Search for the cell housing the specified text and yield its [x, y] center coordinate. 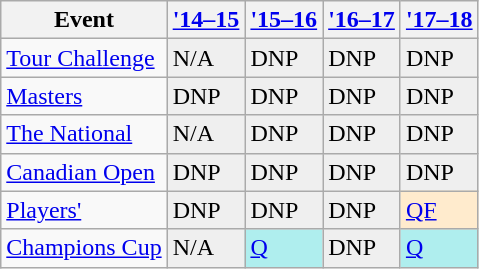
Event [84, 20]
QF [439, 210]
The National [84, 134]
Tour Challenge [84, 58]
Players' [84, 210]
Masters [84, 96]
'16–17 [362, 20]
Canadian Open [84, 172]
'15–16 [284, 20]
'17–18 [439, 20]
'14–15 [206, 20]
Champions Cup [84, 248]
